Scan for the cell matching the given text and deliver its (x, y) coordinate at center. 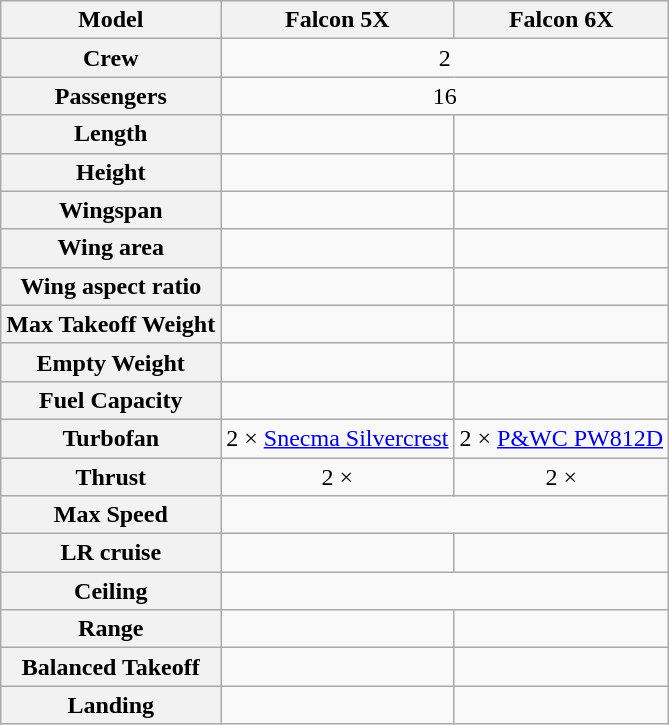
Passengers (111, 96)
2 × P&WC PW812D (562, 438)
Length (111, 134)
Range (111, 629)
2 × Snecma Silvercrest (338, 438)
Height (111, 172)
Max Takeoff Weight (111, 324)
Balanced Takeoff (111, 667)
Turbofan (111, 438)
16 (445, 96)
Fuel Capacity (111, 400)
Thrust (111, 477)
Model (111, 20)
Empty Weight (111, 362)
2 (445, 58)
Wingspan (111, 210)
Falcon 5X (338, 20)
Ceiling (111, 591)
Wing aspect ratio (111, 286)
Max Speed (111, 515)
Crew (111, 58)
Falcon 6X (562, 20)
Landing (111, 705)
LR cruise (111, 553)
Wing area (111, 248)
